Provide the [X, Y] coordinate of the cell's center where the given text is located.  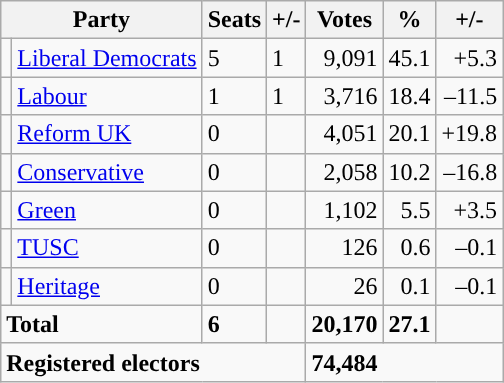
26 [344, 286]
Reform UK [107, 134]
18.4 [410, 96]
5 [234, 58]
Conservative [107, 172]
Total [102, 324]
Party [102, 20]
27.1 [410, 324]
Heritage [107, 286]
6 [234, 324]
74,484 [404, 362]
TUSC [107, 248]
Votes [344, 20]
Labour [107, 96]
0.1 [410, 286]
Liberal Democrats [107, 58]
4,051 [344, 134]
5.5 [410, 210]
20.1 [410, 134]
10.2 [410, 172]
Seats [234, 20]
126 [344, 248]
+19.8 [470, 134]
–16.8 [470, 172]
20,170 [344, 324]
–11.5 [470, 96]
1,102 [344, 210]
Registered electors [154, 362]
Green [107, 210]
+3.5 [470, 210]
0.6 [410, 248]
3,716 [344, 96]
% [410, 20]
9,091 [344, 58]
2,058 [344, 172]
45.1 [410, 58]
+5.3 [470, 58]
